Output the [X, Y] coordinate of the center of the cell containing the given text.  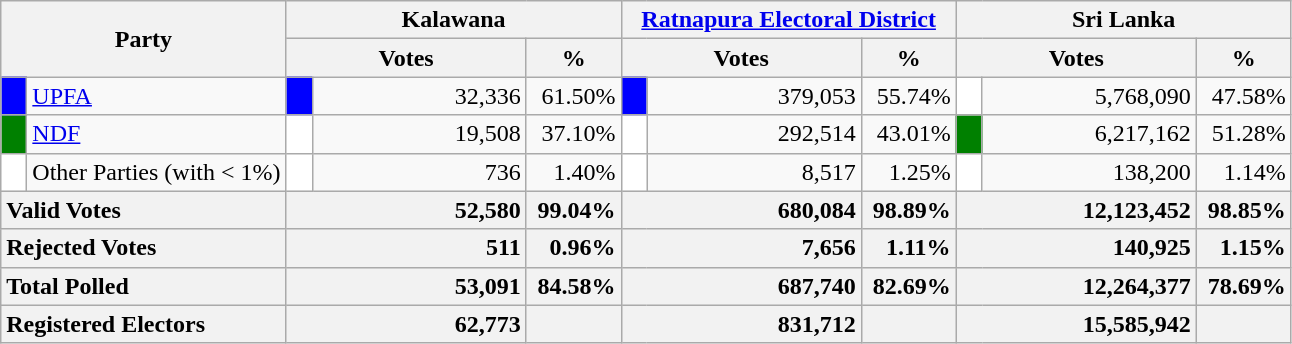
6,217,162 [1089, 134]
Rejected Votes [144, 248]
55.74% [908, 96]
680,084 [741, 210]
61.50% [574, 96]
1.14% [1244, 172]
53,091 [406, 286]
831,712 [741, 324]
62,773 [406, 324]
Party [144, 39]
736 [419, 172]
1.15% [1244, 248]
47.58% [1244, 96]
NDF [156, 134]
51.28% [1244, 134]
Kalawana [454, 20]
32,336 [419, 96]
5,768,090 [1089, 96]
84.58% [574, 286]
98.85% [1244, 210]
19,508 [419, 134]
15,585,942 [1076, 324]
43.01% [908, 134]
379,053 [754, 96]
78.69% [1244, 286]
Other Parties (with < 1%) [156, 172]
98.89% [908, 210]
12,123,452 [1076, 210]
7,656 [741, 248]
Total Polled [144, 286]
99.04% [574, 210]
12,264,377 [1076, 286]
52,580 [406, 210]
1.40% [574, 172]
1.25% [908, 172]
Ratnapura Electoral District [788, 20]
UPFA [156, 96]
Sri Lanka [1124, 20]
8,517 [754, 172]
687,740 [741, 286]
292,514 [754, 134]
140,925 [1076, 248]
37.10% [574, 134]
138,200 [1089, 172]
1.11% [908, 248]
511 [406, 248]
Registered Electors [144, 324]
0.96% [574, 248]
Valid Votes [144, 210]
82.69% [908, 286]
